Pinpoint the cell where the given text exists, returning its (x, y) midpoint coordinate. 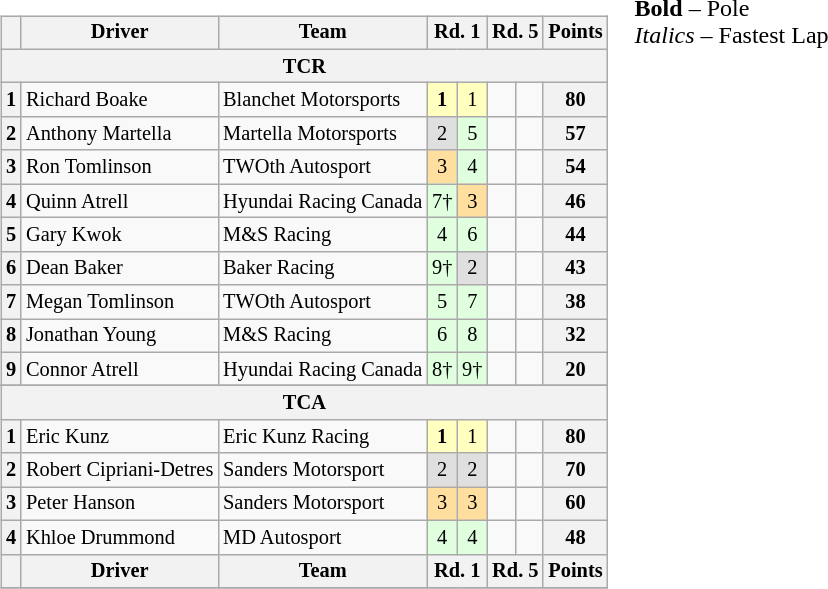
43 (575, 268)
MD Autosport (322, 537)
7† (442, 201)
44 (575, 235)
Eric Kunz Racing (322, 437)
Jonathan Young (120, 336)
57 (575, 134)
9 (11, 369)
Megan Tomlinson (120, 302)
Ron Tomlinson (120, 167)
54 (575, 167)
48 (575, 537)
Gary Kwok (120, 235)
70 (575, 470)
Baker Racing (322, 268)
Khloe Drummond (120, 537)
Dean Baker (120, 268)
Martella Motorsports (322, 134)
Robert Cipriani-Detres (120, 470)
Richard Boake (120, 100)
Eric Kunz (120, 437)
TCA (304, 403)
Connor Atrell (120, 369)
60 (575, 504)
Blanchet Motorsports (322, 100)
32 (575, 336)
Anthony Martella (120, 134)
Quinn Atrell (120, 201)
Peter Hanson (120, 504)
8† (442, 369)
20 (575, 369)
TCR (304, 66)
46 (575, 201)
38 (575, 302)
